Determine the [x, y] coordinate at the center of the cell enclosing the given text.  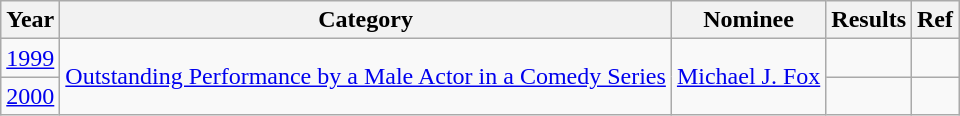
1999 [30, 58]
Michael J. Fox [748, 77]
2000 [30, 96]
Year [30, 20]
Category [366, 20]
Outstanding Performance by a Male Actor in a Comedy Series [366, 77]
Results [869, 20]
Nominee [748, 20]
Ref [936, 20]
